Provide the [X, Y] coordinate of the cell's center where the given text is located.  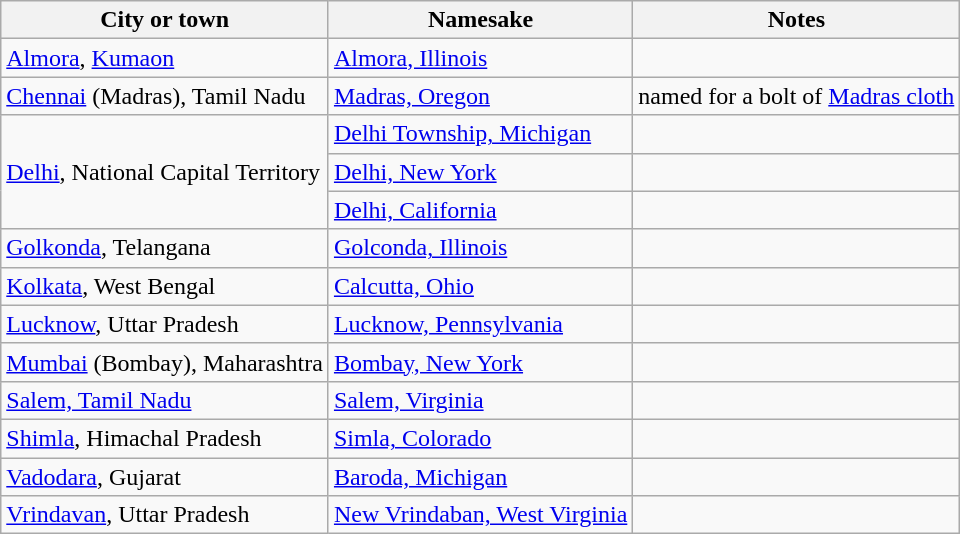
Delhi Township, Michigan [480, 134]
Notes [796, 20]
Mumbai (Bombay), Maharashtra [165, 362]
Calcutta, Ohio [480, 286]
Baroda, Michigan [480, 477]
Almora, Kumaon [165, 58]
Salem, Virginia [480, 400]
Lucknow, Pennsylvania [480, 324]
Delhi, California [480, 210]
City or town [165, 20]
Namesake [480, 20]
Chennai (Madras), Tamil Nadu [165, 96]
Salem, Tamil Nadu [165, 400]
Golconda, Illinois [480, 248]
Vrindavan, Uttar Pradesh [165, 515]
Delhi, National Capital Territory [165, 172]
Kolkata, West Bengal [165, 286]
Golkonda, Telangana [165, 248]
named for a bolt of Madras cloth [796, 96]
Madras, Oregon [480, 96]
Shimla, Himachal Pradesh [165, 438]
Simla, Colorado [480, 438]
Lucknow, Uttar Pradesh [165, 324]
Bombay, New York [480, 362]
New Vrindaban, West Virginia [480, 515]
Delhi, New York [480, 172]
Almora, Illinois [480, 58]
Vadodara, Gujarat [165, 477]
